Search for the cell housing the specified text and yield its (X, Y) center coordinate. 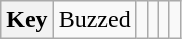
Buzzed (94, 20)
Key (27, 20)
